Return the (X, Y) coordinate for the center point of the cell that contains the specified text.  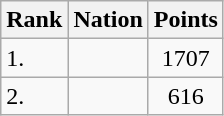
1. (34, 58)
Points (186, 20)
1707 (186, 58)
Rank (34, 20)
Nation (108, 20)
616 (186, 96)
2. (34, 96)
